Locate the cell with the specified text and output its [X, Y] center coordinate. 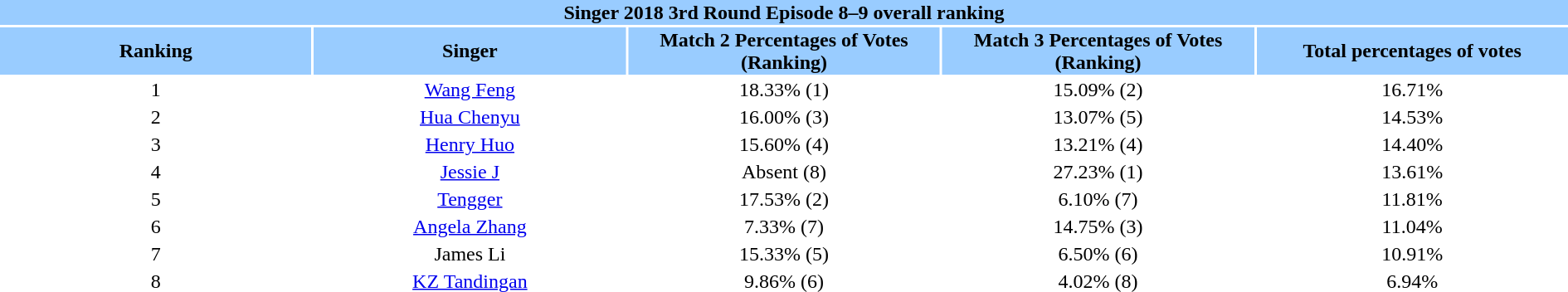
3 [156, 144]
13.21% (4) [1098, 144]
6.10% (7) [1098, 199]
13.61% [1412, 172]
6 [156, 226]
Singer [470, 51]
Tengger [470, 199]
15.60% (4) [784, 144]
Total percentages of votes [1412, 51]
16.00% (3) [784, 117]
Singer 2018 3rd Round Episode 8–9 overall ranking [784, 12]
Jessie J [470, 172]
7 [156, 254]
16.71% [1412, 90]
Ranking [156, 51]
Match 2 Percentages of Votes (Ranking) [784, 51]
27.23% (1) [1098, 172]
Henry Huo [470, 144]
11.81% [1412, 199]
11.04% [1412, 226]
5 [156, 199]
14.75% (3) [1098, 226]
James Li [470, 254]
17.53% (2) [784, 199]
1 [156, 90]
18.33% (1) [784, 90]
10.91% [1412, 254]
14.53% [1412, 117]
13.07% (5) [1098, 117]
Angela Zhang [470, 226]
2 [156, 117]
4 [156, 172]
6.50% (6) [1098, 254]
15.09% (2) [1098, 90]
Absent (8) [784, 172]
7.33% (7) [784, 226]
Wang Feng [470, 90]
Hua Chenyu [470, 117]
Match 3 Percentages of Votes (Ranking) [1098, 51]
14.40% [1412, 144]
15.33% (5) [784, 254]
